From the cell containing the given text, extract its center point as [X, Y] coordinate. 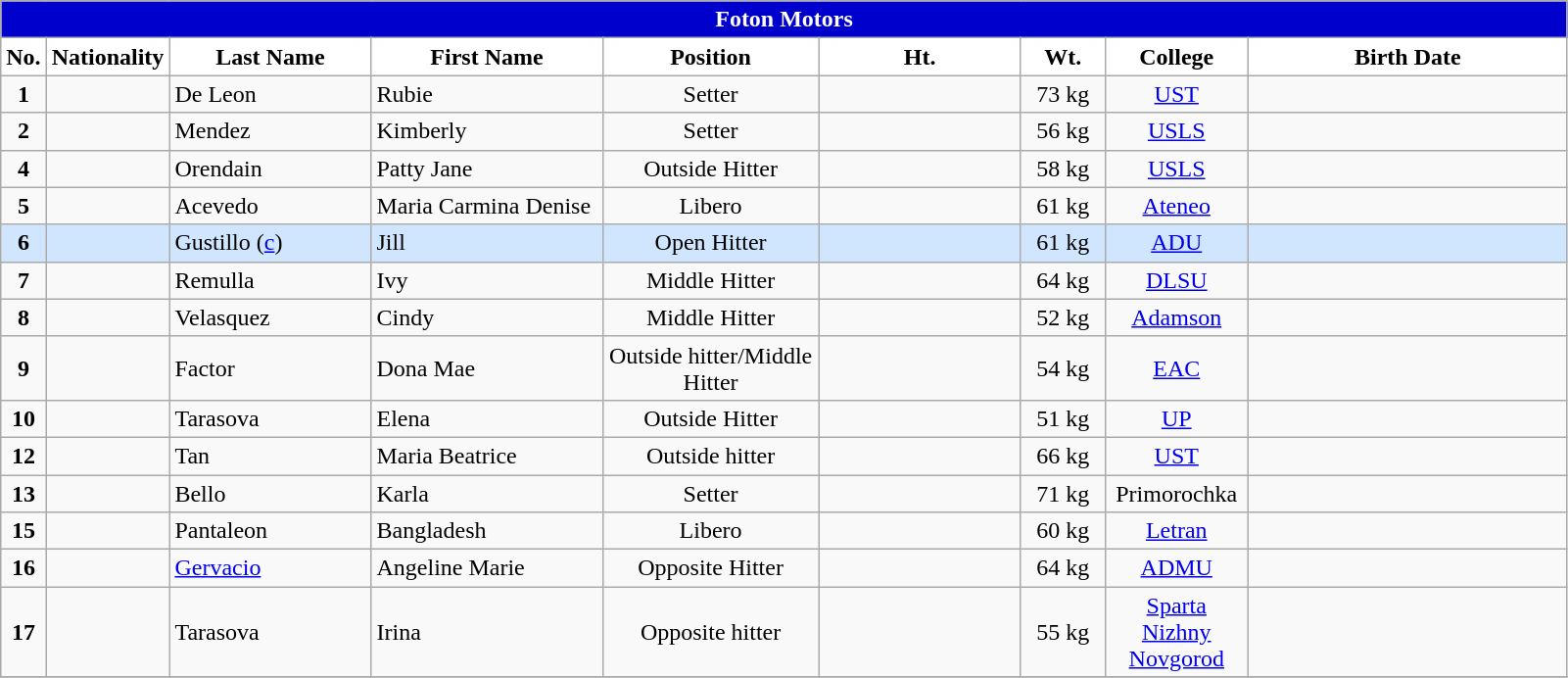
1 [24, 94]
Pantaleon [270, 531]
Kimberly [487, 131]
Jill [487, 243]
De Leon [270, 94]
51 kg [1063, 418]
Birth Date [1407, 57]
Outside hitter/Middle Hitter [711, 368]
15 [24, 531]
5 [24, 206]
DLSU [1176, 280]
58 kg [1063, 169]
Opposite hitter [711, 632]
Angeline Marie [487, 568]
Position [711, 57]
Primorochka [1176, 493]
12 [24, 456]
Foton Motors [784, 20]
Bello [270, 493]
7 [24, 280]
ADU [1176, 243]
Gervacio [270, 568]
Bangladesh [487, 531]
Orendain [270, 169]
Maria Carmina Denise [487, 206]
Irina [487, 632]
Letran [1176, 531]
Remulla [270, 280]
Cindy [487, 317]
6 [24, 243]
College [1176, 57]
17 [24, 632]
EAC [1176, 368]
Opposite Hitter [711, 568]
10 [24, 418]
Maria Beatrice [487, 456]
66 kg [1063, 456]
52 kg [1063, 317]
Open Hitter [711, 243]
Wt. [1063, 57]
13 [24, 493]
Ht. [920, 57]
Velasquez [270, 317]
4 [24, 169]
Outside hitter [711, 456]
Adamson [1176, 317]
Elena [487, 418]
Mendez [270, 131]
55 kg [1063, 632]
54 kg [1063, 368]
71 kg [1063, 493]
Rubie [487, 94]
9 [24, 368]
16 [24, 568]
Ivy [487, 280]
Sparta Nizhny Novgorod [1176, 632]
Last Name [270, 57]
8 [24, 317]
60 kg [1063, 531]
Factor [270, 368]
73 kg [1063, 94]
Nationality [108, 57]
Gustillo (c) [270, 243]
ADMU [1176, 568]
Tan [270, 456]
Dona Mae [487, 368]
No. [24, 57]
UP [1176, 418]
Karla [487, 493]
56 kg [1063, 131]
2 [24, 131]
Patty Jane [487, 169]
First Name [487, 57]
Acevedo [270, 206]
Ateneo [1176, 206]
